Return [x, y] of the center of cell containing provided text 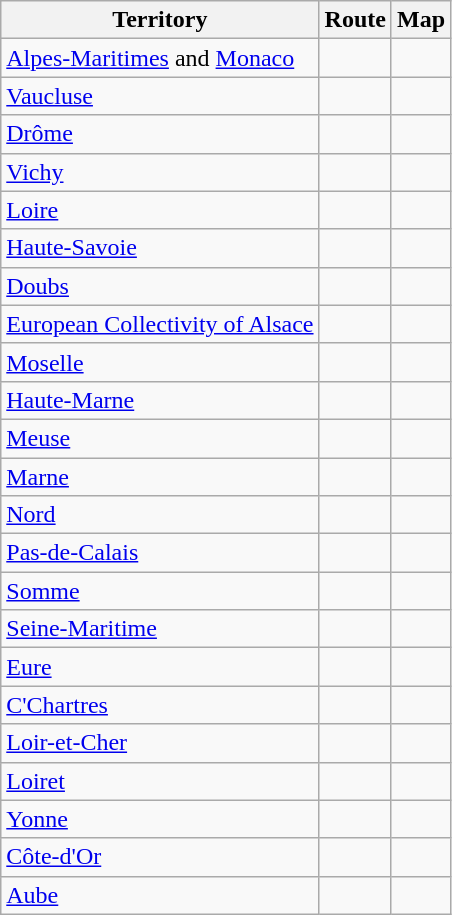
Route [355, 20]
Haute-Marne [160, 400]
Côte-d'Or [160, 857]
Marne [160, 477]
Meuse [160, 438]
Doubs [160, 286]
Eure [160, 667]
Map [420, 20]
Territory [160, 20]
Alpes-Maritimes and Monaco [160, 58]
Aube [160, 895]
Loire [160, 210]
Seine-Maritime [160, 629]
European Collectivity of Alsace [160, 324]
Vichy [160, 172]
Loiret [160, 781]
Pas-de-Calais [160, 553]
Vaucluse [160, 96]
Nord [160, 515]
Somme [160, 591]
Yonne [160, 819]
C'Chartres [160, 705]
Haute-Savoie [160, 248]
Loir-et-Cher [160, 743]
Moselle [160, 362]
Drôme [160, 134]
